Scan for the cell matching the given text and deliver its [X, Y] coordinate at center. 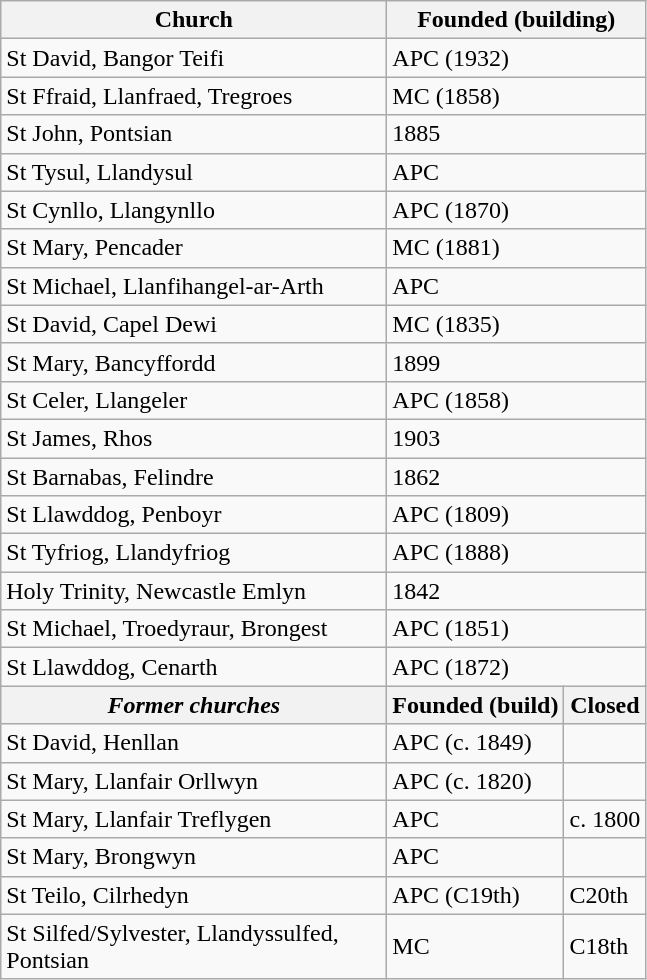
APC (1870) [516, 210]
St John, Pontsian [194, 134]
St Barnabas, Felindre [194, 477]
St Tysul, Llandysul [194, 172]
APC (1809) [516, 515]
St Mary, Llanfair Orllwyn [194, 781]
APC (C19th) [476, 895]
1842 [516, 591]
St Ffraid, Llanfraed, Tregroes [194, 96]
APC (1858) [516, 400]
St James, Rhos [194, 438]
Closed [605, 705]
MC (1858) [516, 96]
St Cynllo, Llangynllo [194, 210]
1903 [516, 438]
Holy Trinity, Newcastle Emlyn [194, 591]
St Mary, Llanfair Treflygen [194, 819]
St Llawddog, Cenarth [194, 667]
St Mary, Bancyffordd [194, 362]
APC (c. 1849) [476, 743]
APC (1932) [516, 58]
St Michael, Troedyraur, Brongest [194, 629]
APC (1872) [516, 667]
MC (1881) [516, 248]
C20th [605, 895]
APC (1888) [516, 553]
MC (1835) [516, 324]
St David, Henllan [194, 743]
St Michael, Llanfihangel-ar-Arth [194, 286]
St Tyfriog, Llandyfriog [194, 553]
1885 [516, 134]
1899 [516, 362]
Former churches [194, 705]
1862 [516, 477]
St Mary, Brongwyn [194, 857]
APC (1851) [516, 629]
St Celer, Llangeler [194, 400]
Church [194, 20]
St Llawddog, Penboyr [194, 515]
St David, Bangor Teifi [194, 58]
c. 1800 [605, 819]
C18th [605, 946]
St David, Capel Dewi [194, 324]
St Teilo, Cilrhedyn [194, 895]
St Silfed/Sylvester, Llandyssulfed, Pontsian [194, 946]
St Mary, Pencader [194, 248]
APC (c. 1820) [476, 781]
Founded (building) [516, 20]
MC [476, 946]
Founded (build) [476, 705]
